For the text-containing cell, return its midpoint in (X, Y) coordinate format. 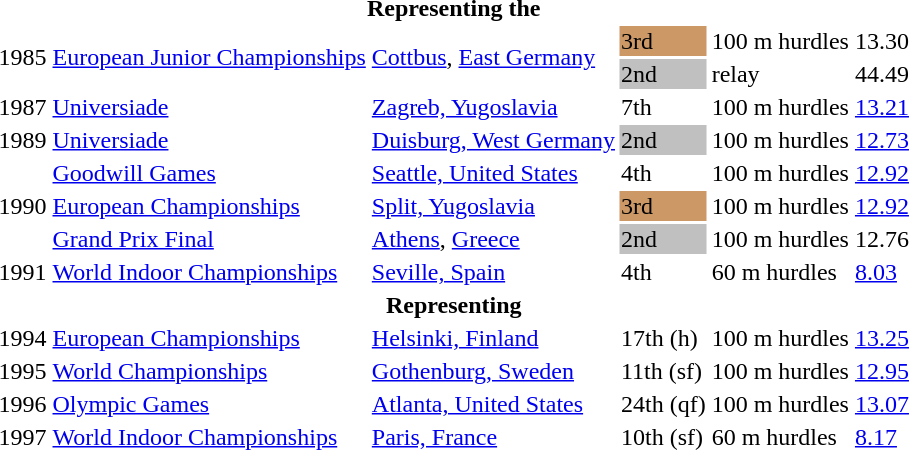
Seattle, United States (493, 173)
Grand Prix Final (209, 239)
Athens, Greece (493, 239)
Helsinki, Finland (493, 338)
17th (h) (663, 338)
European Junior Championships (209, 58)
Zagreb, Yugoslavia (493, 107)
7th (663, 107)
11th (sf) (663, 371)
Gothenburg, Sweden (493, 371)
relay (780, 74)
Seville, Spain (493, 272)
Atlanta, United States (493, 404)
Split, Yugoslavia (493, 206)
Goodwill Games (209, 173)
World Championships (209, 371)
Duisburg, West Germany (493, 140)
World Indoor Championships (209, 272)
24th (qf) (663, 404)
Olympic Games (209, 404)
60 m hurdles (780, 272)
Cottbus, East Germany (493, 58)
